Output the (X, Y) coordinate of the center of the cell containing the given text.  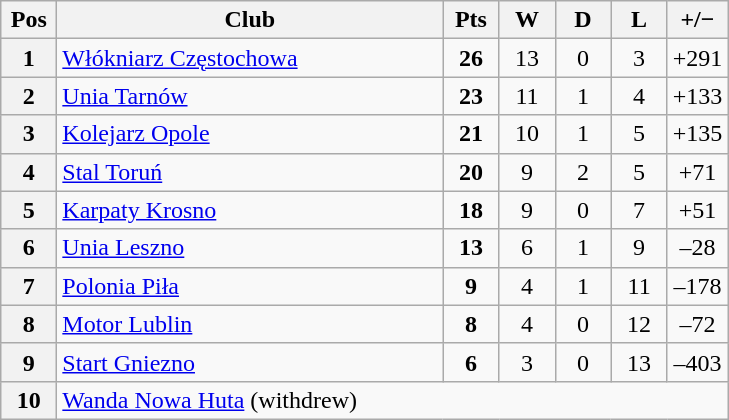
–72 (698, 324)
Stal Toruń (250, 172)
20 (471, 172)
Start Gniezno (250, 362)
+71 (698, 172)
L (639, 20)
W (527, 20)
21 (471, 134)
–28 (698, 248)
–403 (698, 362)
+/− (698, 20)
12 (639, 324)
D (583, 20)
23 (471, 96)
Club (250, 20)
26 (471, 58)
18 (471, 210)
Kolejarz Opole (250, 134)
+291 (698, 58)
+51 (698, 210)
Unia Leszno (250, 248)
–178 (698, 286)
Karpaty Krosno (250, 210)
Wanda Nowa Huta (withdrew) (392, 400)
Motor Lublin (250, 324)
+133 (698, 96)
+135 (698, 134)
Włókniarz Częstochowa (250, 58)
Unia Tarnów (250, 96)
Pos (29, 20)
Polonia Piła (250, 286)
Pts (471, 20)
